Capture the cell that displays the provided text and extract its [X, Y] central coordinate. 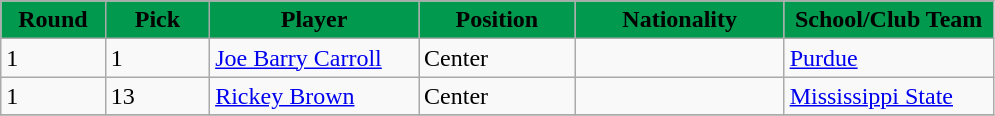
School/Club Team [888, 20]
Position [498, 20]
Purdue [888, 58]
Pick [157, 20]
Joe Barry Carroll [314, 58]
Nationality [680, 20]
Mississippi State [888, 96]
13 [157, 96]
Round [53, 20]
Player [314, 20]
Rickey Brown [314, 96]
